From the cell containing the given text, extract its center point as (X, Y) coordinate. 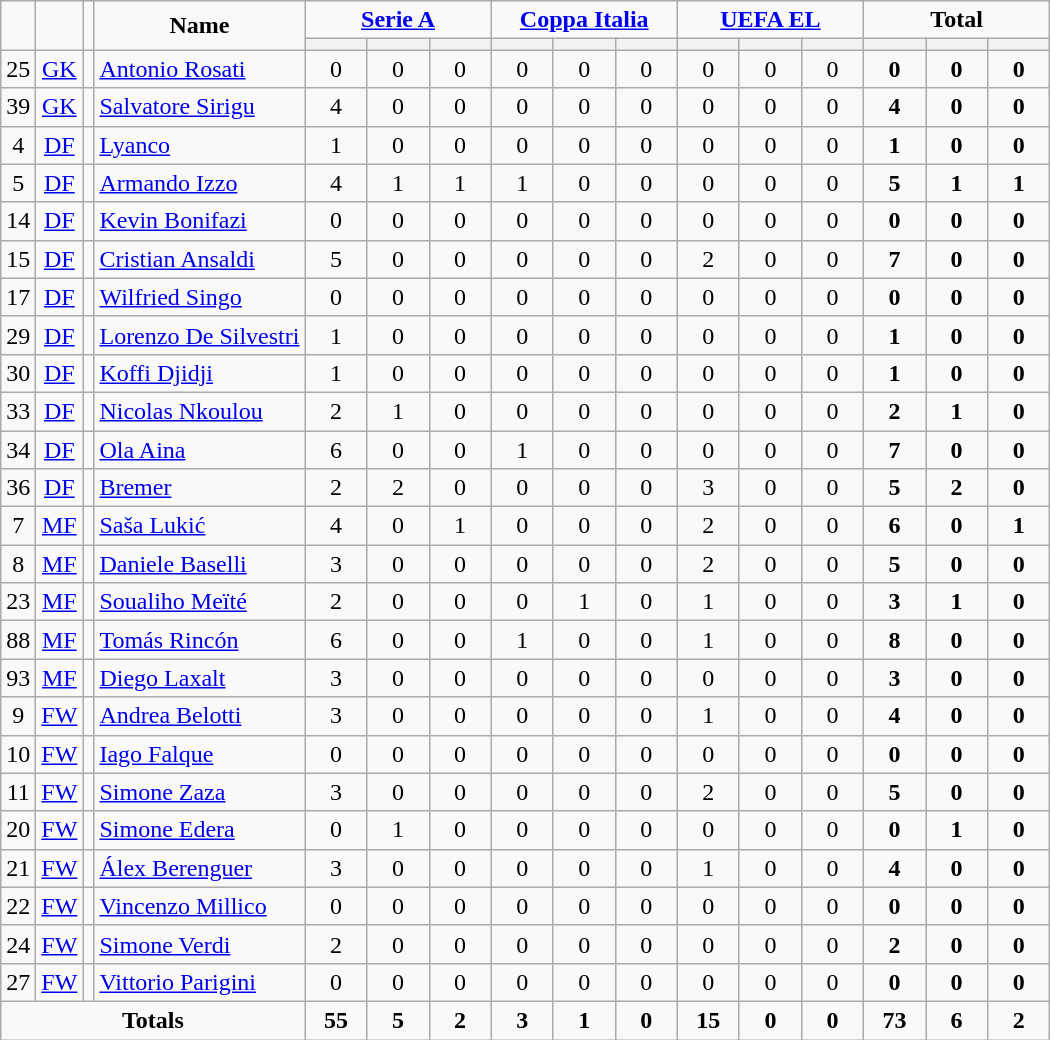
21 (18, 868)
Cristian Ansaldi (200, 259)
Totals (153, 1020)
Ola Aina (200, 449)
73 (895, 1020)
Vittorio Parigini (200, 982)
33 (18, 411)
25 (18, 69)
36 (18, 488)
Vincenzo Millico (200, 906)
20 (18, 830)
Salvatore Sirigu (200, 107)
Kevin Bonifazi (200, 221)
Iago Falque (200, 754)
55 (336, 1020)
Koffi Djidji (200, 373)
Armando Izzo (200, 183)
Tomás Rincón (200, 640)
Wilfried Singo (200, 297)
Lorenzo De Silvestri (200, 335)
9 (18, 716)
Total (957, 20)
Lyanco (200, 145)
Andrea Belotti (200, 716)
Simone Zaza (200, 792)
14 (18, 221)
39 (18, 107)
Simone Verdi (200, 944)
Coppa Italia (584, 20)
34 (18, 449)
Álex Berenguer (200, 868)
10 (18, 754)
Serie A (398, 20)
23 (18, 602)
Saša Lukić (200, 526)
UEFA EL (770, 20)
24 (18, 944)
27 (18, 982)
11 (18, 792)
Diego Laxalt (200, 678)
88 (18, 640)
Daniele Baselli (200, 564)
22 (18, 906)
Bremer (200, 488)
Name (200, 26)
29 (18, 335)
Soualiho Meïté (200, 602)
17 (18, 297)
Nicolas Nkoulou (200, 411)
Simone Edera (200, 830)
93 (18, 678)
30 (18, 373)
Antonio Rosati (200, 69)
